Capture the cell that displays the provided text and extract its [x, y] central coordinate. 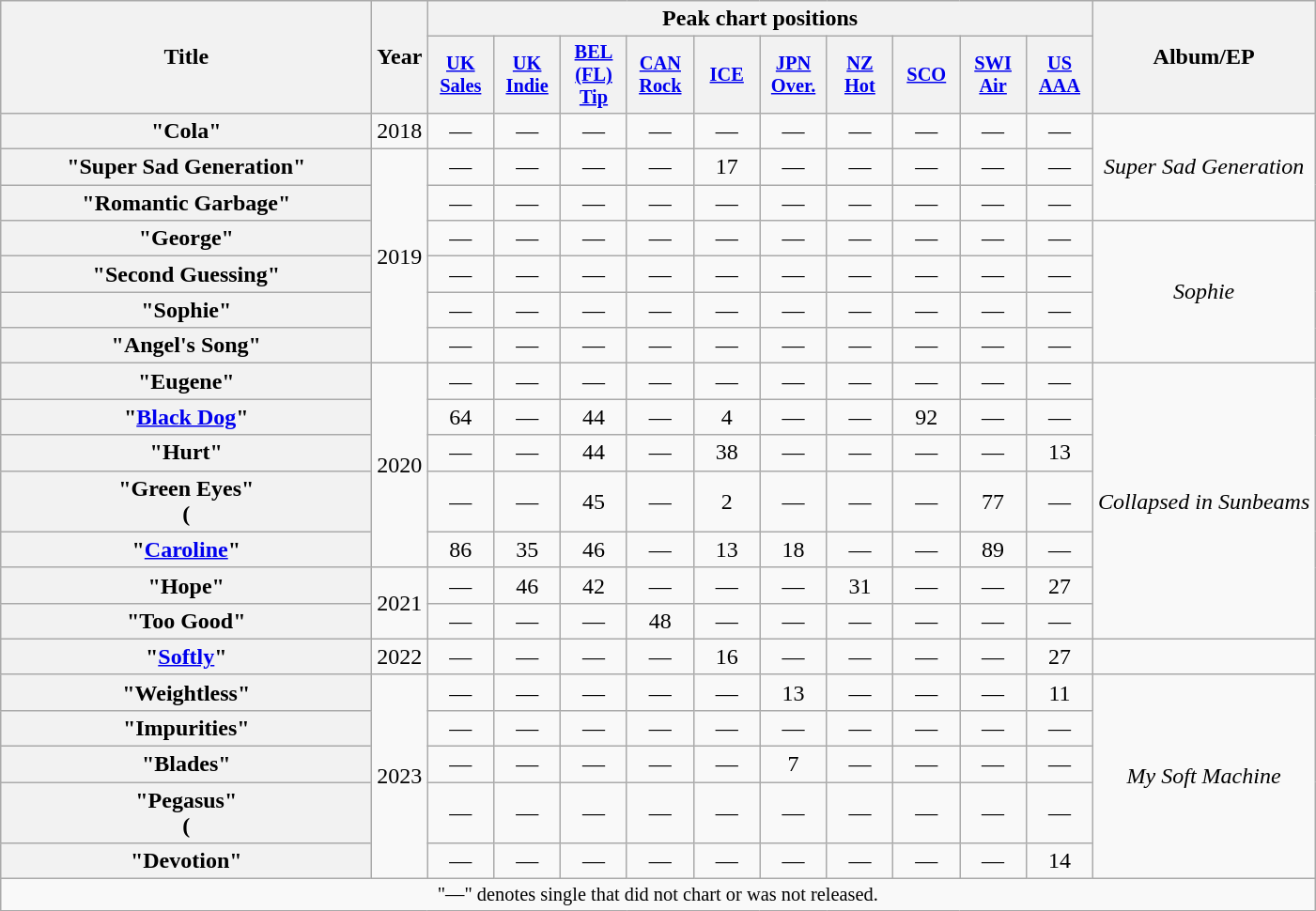
2022 [400, 656]
2018 [400, 131]
UKSales [460, 75]
"Hope" [186, 585]
"Cola" [186, 131]
"Angel's Song" [186, 346]
"Softly" [186, 656]
Collapsed in Sunbeams [1203, 502]
"Weightless" [186, 692]
48 [659, 621]
"Devotion" [186, 861]
2019 [400, 256]
4 [727, 417]
64 [460, 417]
7 [793, 764]
"—" denotes single that did not chart or was not released. [658, 895]
JPNOver. [793, 75]
2 [727, 502]
CANRock [659, 75]
"Eugene" [186, 381]
92 [926, 417]
BEL(FL)Tip [594, 75]
17 [727, 167]
ICE [727, 75]
Year [400, 57]
"Sophie" [186, 310]
Sophie [1203, 292]
Title [186, 57]
35 [528, 549]
"Super Sad Generation" [186, 167]
31 [860, 585]
2021 [400, 603]
"Pegasus"( [186, 813]
89 [994, 549]
My Soft Machine [1203, 776]
11 [1060, 692]
"Green Eyes"( [186, 502]
"Hurt" [186, 453]
"Too Good" [186, 621]
"Black Dog" [186, 417]
77 [994, 502]
2020 [400, 466]
Album/EP [1203, 57]
SWIAir [994, 75]
NZHot [860, 75]
"Impurities" [186, 728]
"Caroline" [186, 549]
2023 [400, 776]
18 [793, 549]
45 [594, 502]
USAAA [1060, 75]
"Second Guessing" [186, 274]
Super Sad Generation [1203, 166]
SCO [926, 75]
14 [1060, 861]
Peak chart positions [761, 19]
86 [460, 549]
38 [727, 453]
16 [727, 656]
42 [594, 585]
UKIndie [528, 75]
"Blades" [186, 764]
"George" [186, 239]
"Romantic Garbage" [186, 203]
